Identify which cell holds the provided text, then report its (X, Y) central coordinate. 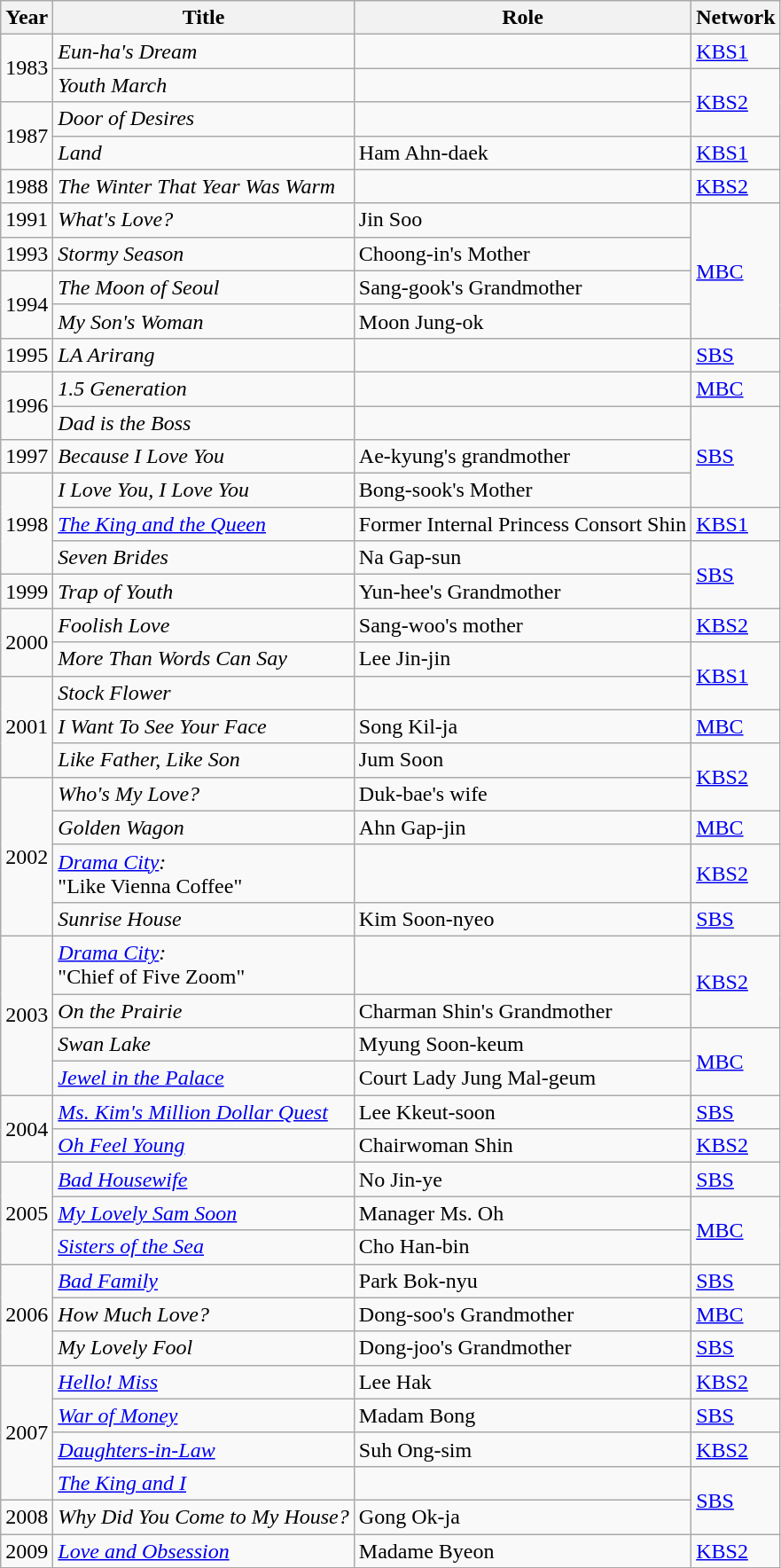
I Want To See Your Face (204, 726)
1997 (27, 457)
Lee Kkeut-soon (522, 1112)
No Jin-ye (522, 1180)
Sunrise House (204, 919)
1991 (27, 220)
Sisters of the Sea (204, 1247)
Madam Bong (522, 1415)
Dong-joo's Grandmother (522, 1348)
Cho Han-bin (522, 1247)
Why Did You Come to My House? (204, 1517)
The Moon of Seoul (204, 287)
Ae-kyung's grandmother (522, 457)
Role (522, 18)
2005 (27, 1213)
What's Love? (204, 220)
1983 (27, 68)
Title (204, 18)
Madame Byeon (522, 1551)
Love and Obsession (204, 1551)
Trap of Youth (204, 592)
2004 (27, 1129)
Yun-hee's Grandmother (522, 592)
Like Father, Like Son (204, 760)
2001 (27, 726)
Drama City:"Like Vienna Coffee" (204, 873)
Song Kil-ja (522, 726)
Jin Soo (522, 220)
Hello! Miss (204, 1382)
Moon Jung-ok (522, 321)
Daughters-in-Law (204, 1449)
Dad is the Boss (204, 423)
2009 (27, 1551)
Suh Ong-sim (522, 1449)
Stock Flower (204, 693)
Choong-in's Mother (522, 254)
LA Arirang (204, 355)
1998 (27, 524)
Foolish Love (204, 625)
My Son's Woman (204, 321)
2006 (27, 1314)
Golden Wagon (204, 827)
Ahn Gap-jin (522, 827)
Dong-soo's Grandmother (522, 1314)
Bad Family (204, 1281)
Stormy Season (204, 254)
Land (204, 153)
Who's My Love? (204, 794)
Swan Lake (204, 1045)
2002 (27, 857)
Kim Soon-nyeo (522, 919)
Gong Ok-ja (522, 1517)
Sang-woo's mother (522, 625)
Jum Soon (522, 760)
I Love You, I Love You (204, 490)
Bad Housewife (204, 1180)
Because I Love You (204, 457)
Court Lady Jung Mal-geum (522, 1078)
Ms. Kim's Million Dollar Quest (204, 1112)
1993 (27, 254)
More Than Words Can Say (204, 659)
Chairwoman Shin (522, 1146)
Eun-ha's Dream (204, 51)
On the Prairie (204, 1010)
Oh Feel Young (204, 1146)
Park Bok-nyu (522, 1281)
My Lovely Fool (204, 1348)
1999 (27, 592)
1.5 Generation (204, 388)
Network (736, 18)
Former Internal Princess Consort Shin (522, 524)
The Winter That Year Was Warm (204, 186)
Ham Ahn-daek (522, 153)
2000 (27, 642)
Charman Shin's Grandmother (522, 1010)
Seven Brides (204, 558)
Duk-bae's wife (522, 794)
Drama City:"Chief of Five Zoom" (204, 965)
Na Gap-sun (522, 558)
Lee Jin-jin (522, 659)
Bong-sook's Mother (522, 490)
Youth March (204, 85)
2008 (27, 1517)
2003 (27, 1015)
How Much Love? (204, 1314)
War of Money (204, 1415)
Sang-gook's Grandmother (522, 287)
The King and the Queen (204, 524)
Lee Hak (522, 1382)
My Lovely Sam Soon (204, 1213)
1988 (27, 186)
1994 (27, 304)
2007 (27, 1432)
Door of Desires (204, 119)
Myung Soon-keum (522, 1045)
1995 (27, 355)
Year (27, 18)
The King and I (204, 1483)
1996 (27, 405)
Manager Ms. Oh (522, 1213)
1987 (27, 136)
Jewel in the Palace (204, 1078)
